Search for the cell housing the specified text and yield its [x, y] center coordinate. 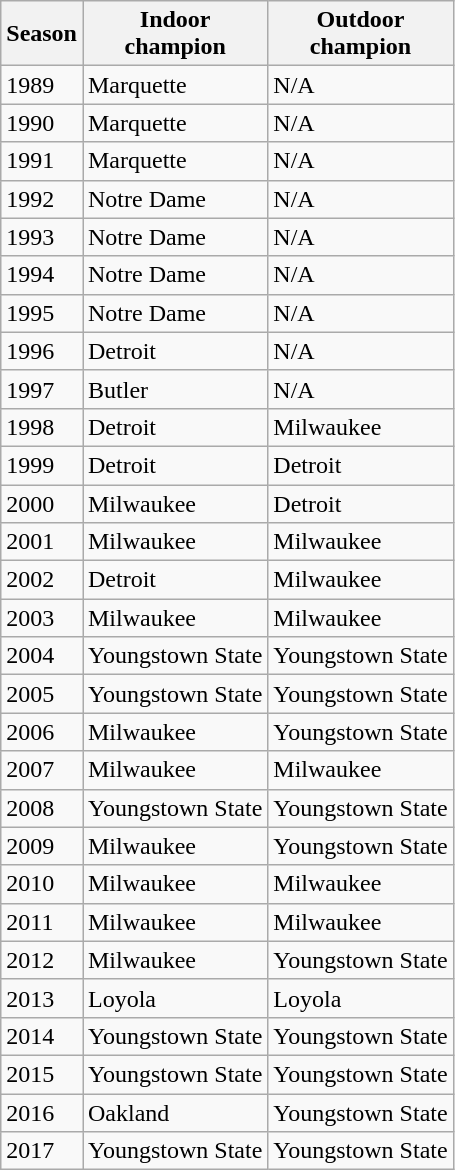
1997 [42, 389]
1994 [42, 275]
2008 [42, 808]
2002 [42, 580]
2013 [42, 998]
2011 [42, 922]
2014 [42, 1036]
1998 [42, 427]
2003 [42, 618]
2015 [42, 1074]
1993 [42, 237]
2010 [42, 884]
Oakland [174, 1113]
2012 [42, 960]
2005 [42, 694]
1999 [42, 465]
1989 [42, 85]
2017 [42, 1151]
1995 [42, 313]
1990 [42, 123]
Outdoorchampion [360, 34]
2004 [42, 656]
Season [42, 34]
Butler [174, 389]
2000 [42, 503]
2006 [42, 732]
Indoorchampion [174, 34]
2016 [42, 1113]
1992 [42, 199]
2001 [42, 542]
2009 [42, 846]
1991 [42, 161]
1996 [42, 351]
2007 [42, 770]
